Determine the [X, Y] coordinate at the center of the cell enclosing the given text.  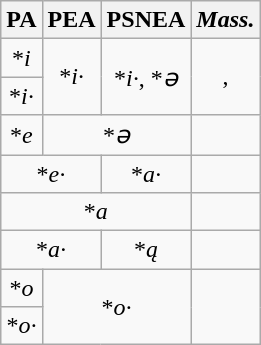
*o [22, 288]
, [226, 77]
PSNEA [146, 20]
Mass. [226, 20]
PEA [72, 20]
*a [96, 212]
*e· [51, 173]
PA [22, 20]
*e [22, 135]
*ə [116, 135]
*ą [146, 250]
*i [22, 58]
*i·, *ə [146, 77]
